Find where the given text appears and provide that cell's center as (x, y) coordinate. 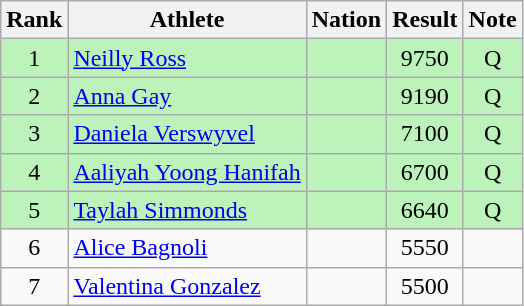
6640 (425, 210)
Taylah Simmonds (187, 210)
7100 (425, 134)
Alice Bagnoli (187, 248)
Rank (34, 20)
Aaliyah Yoong Hanifah (187, 172)
5500 (425, 286)
Valentina Gonzalez (187, 286)
Result (425, 20)
9750 (425, 58)
5 (34, 210)
2 (34, 96)
Daniela Verswyvel (187, 134)
7 (34, 286)
1 (34, 58)
4 (34, 172)
6 (34, 248)
9190 (425, 96)
Nation (346, 20)
Neilly Ross (187, 58)
5550 (425, 248)
Athlete (187, 20)
3 (34, 134)
Note (492, 20)
Anna Gay (187, 96)
6700 (425, 172)
